Search for the cell housing the specified text and yield its [x, y] center coordinate. 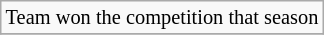
Team won the competition that season [162, 17]
